Scan for the cell matching the given text and deliver its (x, y) coordinate at center. 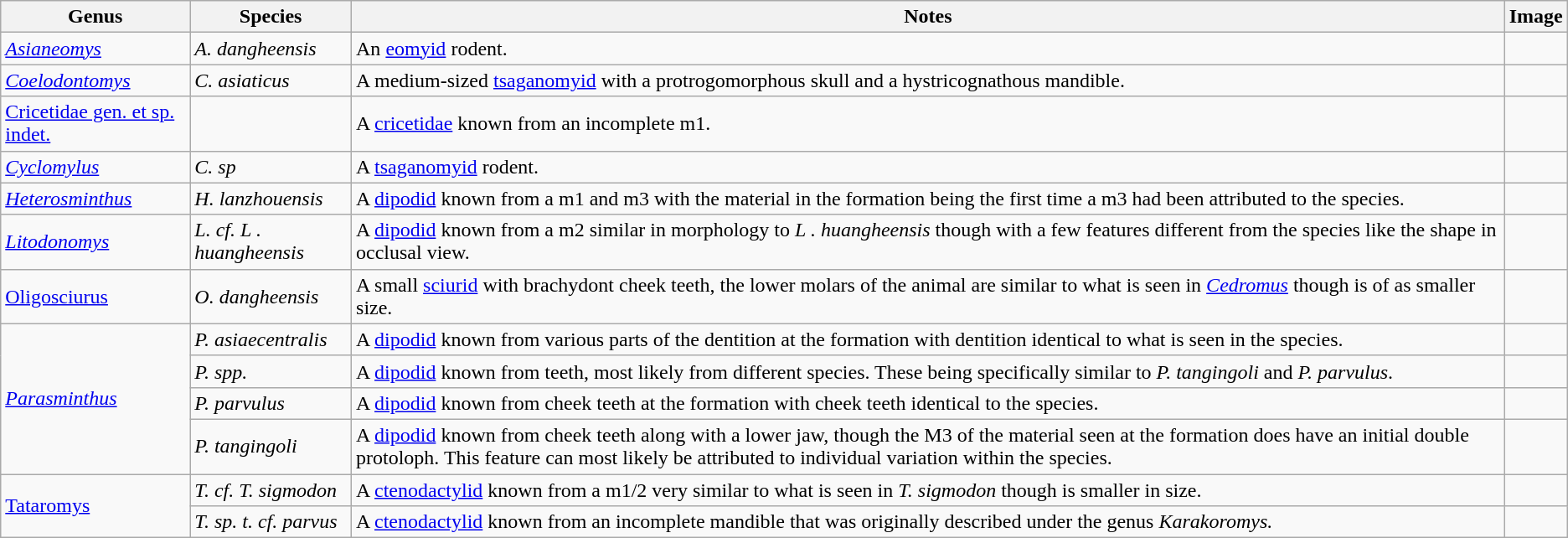
A dipodid known from teeth, most likely from different species. These being specifically similar to P. tangingoli and P. parvulus. (928, 371)
Notes (928, 17)
C. sp (271, 167)
P. tangingoli (271, 446)
P. spp. (271, 371)
L. cf. L . huangheensis (271, 241)
A ctenodactylid known from a m1/2 very similar to what is seen in T. sigmodon though is smaller in size. (928, 490)
A dipodid known from a m1 and m3 with the material in the formation being the first time a m3 had been attributed to the species. (928, 199)
Cyclomylus (95, 167)
A cricetidae known from an incomplete m1. (928, 124)
P. parvulus (271, 403)
Species (271, 17)
Cricetidae gen. et sp. indet. (95, 124)
An eomyid rodent. (928, 49)
A. dangheensis (271, 49)
A dipodid known from various parts of the dentition at the formation with dentition identical to what is seen in the species. (928, 339)
T. cf. T. sigmodon (271, 490)
Parasminthus (95, 399)
A dipodid known from cheek teeth at the formation with cheek teeth identical to the species. (928, 403)
Image (1536, 17)
Tataromys (95, 506)
A ctenodactylid known from an incomplete mandible that was originally described under the genus Karakoromys. (928, 522)
Asianeomys (95, 49)
A small sciurid with brachydont cheek teeth, the lower molars of the animal are similar to what is seen in Cedromus though is of as smaller size. (928, 297)
Litodonomys (95, 241)
A tsaganomyid rodent. (928, 167)
C. asiaticus (271, 80)
H. lanzhouensis (271, 199)
A medium-sized tsaganomyid with a protrogomorphous skull and a hystricognathous mandible. (928, 80)
Genus (95, 17)
Heterosminthus (95, 199)
Oligosciurus (95, 297)
T. sp. t. cf. parvus (271, 522)
P. asiaecentralis (271, 339)
Coelodontomys (95, 80)
O. dangheensis (271, 297)
